Search for the cell housing the specified text and yield its [X, Y] center coordinate. 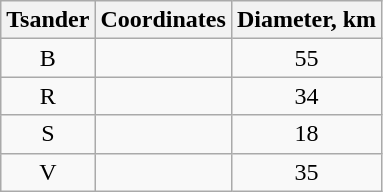
55 [306, 58]
V [48, 172]
Coordinates [163, 20]
R [48, 96]
Tsander [48, 20]
34 [306, 96]
18 [306, 134]
35 [306, 172]
S [48, 134]
B [48, 58]
Diameter, km [306, 20]
